Provide the [x, y] coordinate of the cell's center where the given text is located.  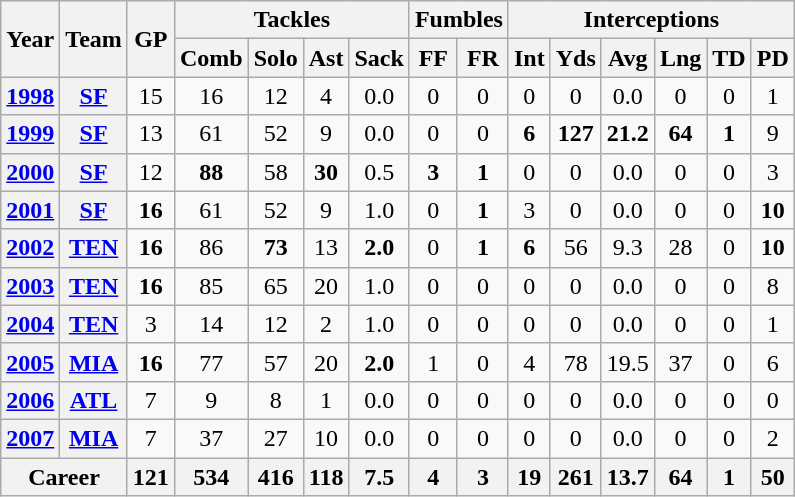
2005 [30, 362]
57 [276, 362]
2004 [30, 324]
78 [576, 362]
15 [150, 96]
Tackles [292, 20]
1999 [30, 134]
Avg [628, 58]
9.3 [628, 248]
Lng [680, 58]
65 [276, 286]
127 [576, 134]
Year [30, 39]
121 [150, 477]
PD [772, 58]
50 [772, 477]
2000 [30, 172]
261 [576, 477]
Career [64, 477]
2006 [30, 400]
14 [211, 324]
30 [326, 172]
2003 [30, 286]
534 [211, 477]
2001 [30, 210]
Team [94, 39]
27 [276, 438]
88 [211, 172]
13.7 [628, 477]
0.5 [379, 172]
FR [482, 58]
73 [276, 248]
Comb [211, 58]
85 [211, 286]
GP [150, 39]
58 [276, 172]
21.2 [628, 134]
Sack [379, 58]
7.5 [379, 477]
19.5 [628, 362]
2007 [30, 438]
28 [680, 248]
1998 [30, 96]
Yds [576, 58]
86 [211, 248]
ATL [94, 400]
TD [729, 58]
Interceptions [651, 20]
Int [529, 58]
19 [529, 477]
FF [433, 58]
77 [211, 362]
56 [576, 248]
2002 [30, 248]
416 [276, 477]
Fumbles [458, 20]
Ast [326, 58]
118 [326, 477]
Solo [276, 58]
